Locate the cell with the specified text and output its [x, y] center coordinate. 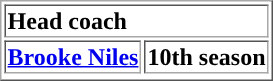
10th season [206, 56]
Brooke Niles [74, 56]
Head coach [137, 20]
